Provide the (X, Y) coordinate of the cell's center where the given text is located.  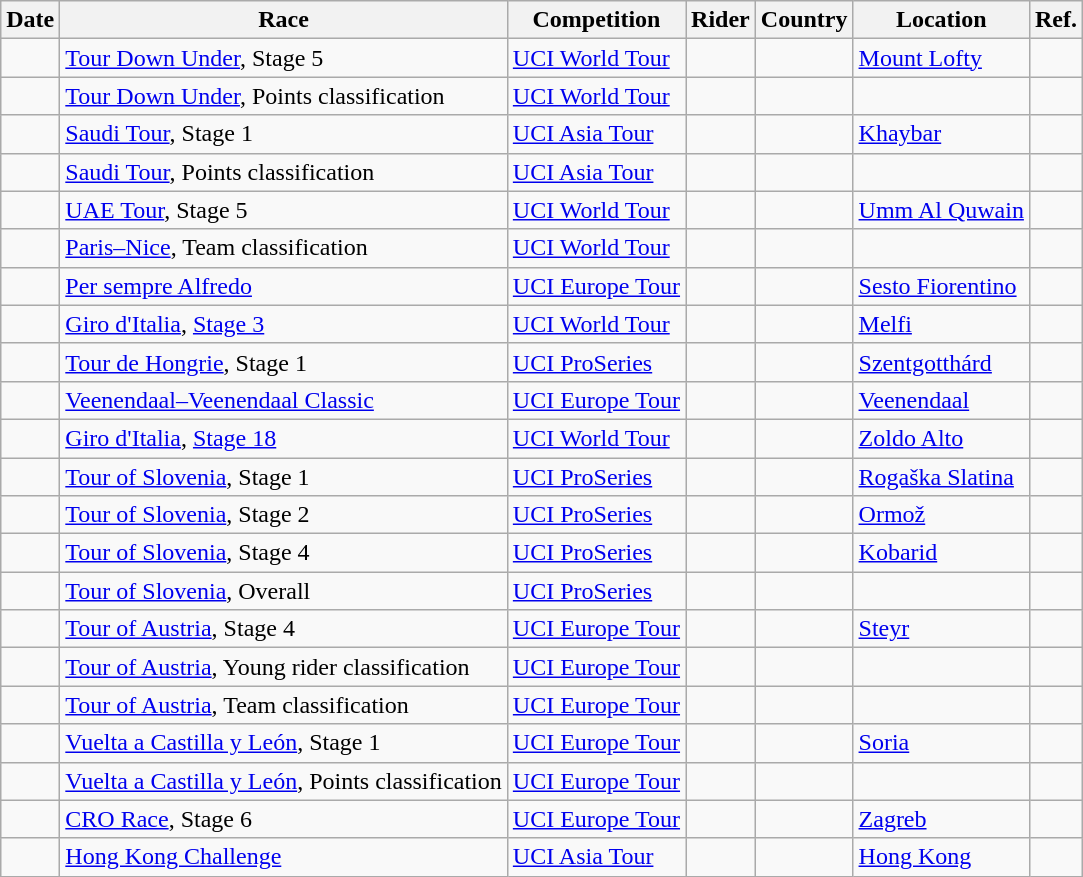
Steyr (941, 629)
Giro d'Italia, Stage 3 (284, 324)
Location (941, 20)
Tour Down Under, Points classification (284, 96)
Ref. (1056, 20)
Ormož (941, 515)
Rogaška Slatina (941, 477)
CRO Race, Stage 6 (284, 819)
Rider (721, 20)
Tour of Slovenia, Stage 4 (284, 553)
Veenendaal (941, 400)
Tour de Hongrie, Stage 1 (284, 362)
Hong Kong Challenge (284, 857)
Race (284, 20)
UAE Tour, Stage 5 (284, 210)
Zagreb (941, 819)
Tour of Slovenia, Overall (284, 591)
Tour Down Under, Stage 5 (284, 58)
Zoldo Alto (941, 438)
Khaybar (941, 134)
Soria (941, 743)
Vuelta a Castilla y León, Stage 1 (284, 743)
Tour of Slovenia, Stage 2 (284, 515)
Vuelta a Castilla y León, Points classification (284, 781)
Competition (596, 20)
Tour of Austria, Team classification (284, 705)
Giro d'Italia, Stage 18 (284, 438)
Mount Lofty (941, 58)
Melfi (941, 324)
Kobarid (941, 553)
Szentgotthárd (941, 362)
Veenendaal–Veenendaal Classic (284, 400)
Sesto Fiorentino (941, 286)
Date (30, 20)
Tour of Austria, Stage 4 (284, 629)
Country (804, 20)
Tour of Slovenia, Stage 1 (284, 477)
Saudi Tour, Points classification (284, 172)
Tour of Austria, Young rider classification (284, 667)
Saudi Tour, Stage 1 (284, 134)
Hong Kong (941, 857)
Per sempre Alfredo (284, 286)
Paris–Nice, Team classification (284, 248)
Umm Al Quwain (941, 210)
